Provide the (x, y) coordinate of the cell's center where the given text is located.  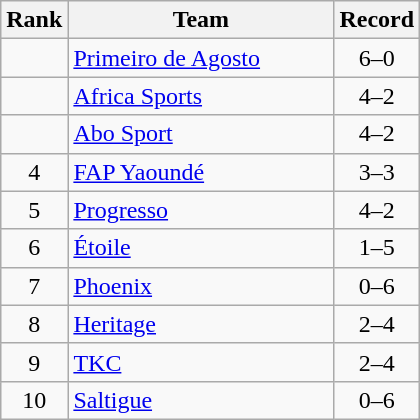
Phoenix (201, 286)
6 (34, 248)
Saltigue (201, 400)
Rank (34, 20)
Primeiro de Agosto (201, 58)
8 (34, 324)
Heritage (201, 324)
Team (201, 20)
7 (34, 286)
FAP Yaoundé (201, 172)
TKC (201, 362)
Étoile (201, 248)
10 (34, 400)
4 (34, 172)
3–3 (377, 172)
Abo Sport (201, 134)
6–0 (377, 58)
1–5 (377, 248)
5 (34, 210)
9 (34, 362)
Africa Sports (201, 96)
Record (377, 20)
Progresso (201, 210)
